From the cell containing the given text, extract its center point as [X, Y] coordinate. 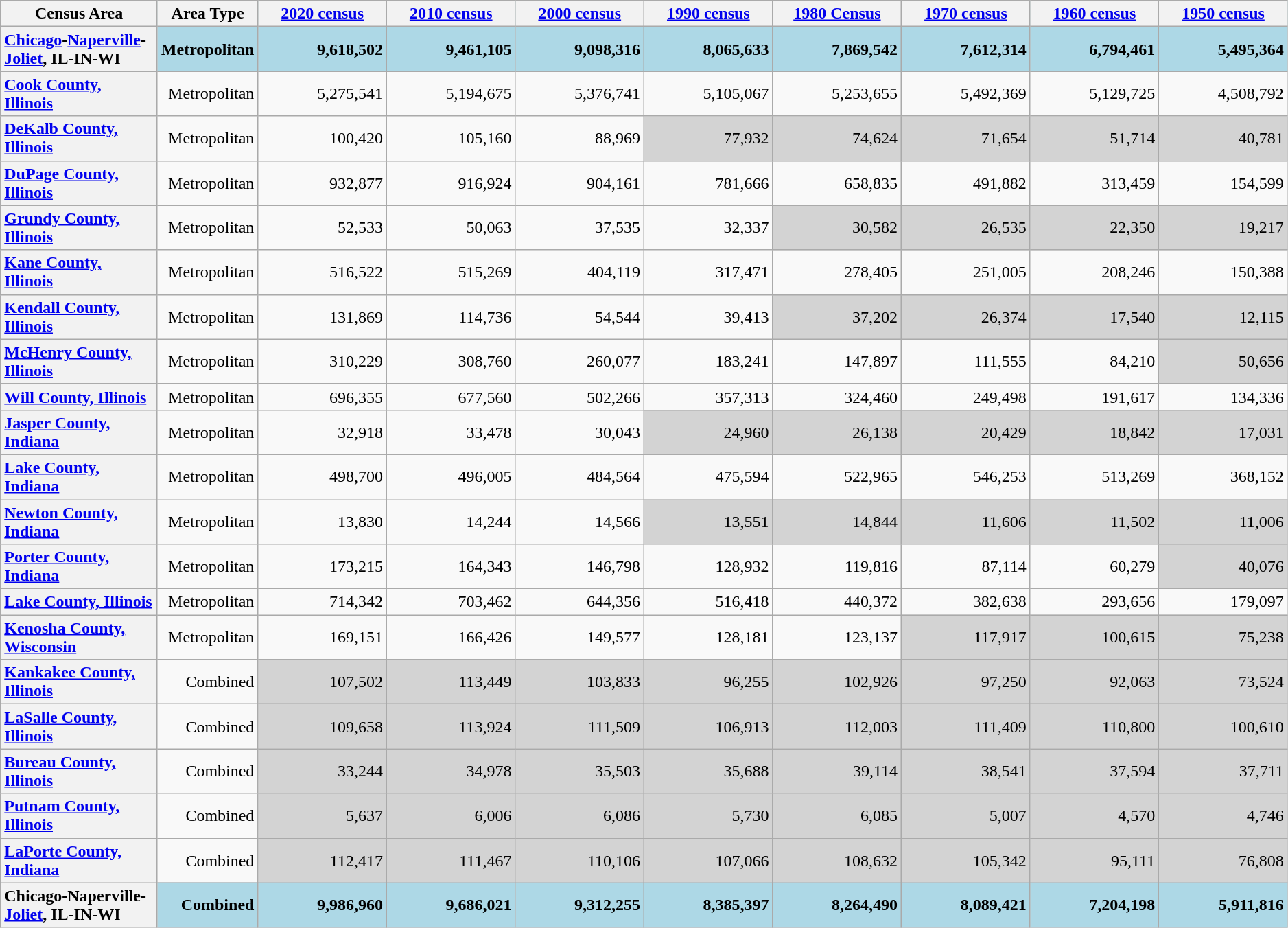
Kane County, Illinois [80, 272]
4,746 [1223, 815]
Census Area [80, 14]
Area Type [207, 14]
14,244 [451, 522]
6,085 [837, 815]
260,077 [580, 361]
100,610 [1223, 726]
516,418 [709, 602]
5,007 [966, 815]
123,137 [837, 637]
5,129,725 [1094, 93]
8,385,397 [709, 905]
278,405 [837, 272]
357,313 [709, 397]
644,356 [580, 602]
17,031 [1223, 432]
95,111 [1094, 861]
110,800 [1094, 726]
191,617 [1094, 397]
5,730 [709, 815]
904,161 [580, 183]
108,632 [837, 861]
916,924 [451, 183]
154,599 [1223, 183]
310,229 [323, 361]
7,204,198 [1094, 905]
1980 Census [837, 14]
131,869 [323, 317]
37,594 [1094, 772]
677,560 [451, 397]
164,343 [451, 567]
113,924 [451, 726]
9,098,316 [580, 49]
92,063 [1094, 682]
6,086 [580, 815]
14,566 [580, 522]
37,535 [580, 228]
5,637 [323, 815]
37,202 [837, 317]
5,495,364 [1223, 49]
714,342 [323, 602]
1970 census [966, 14]
114,736 [451, 317]
35,503 [580, 772]
33,244 [323, 772]
9,461,105 [451, 49]
7,869,542 [837, 49]
146,798 [580, 567]
111,467 [451, 861]
134,336 [1223, 397]
McHenry County, Illinois [80, 361]
317,471 [709, 272]
696,355 [323, 397]
4,570 [1094, 815]
Kenosha County, Wisconsin [80, 637]
117,917 [966, 637]
8,264,490 [837, 905]
13,551 [709, 522]
DuPage County, Illinois [80, 183]
368,152 [1223, 476]
9,312,255 [580, 905]
26,138 [837, 432]
Bureau County, Illinois [80, 772]
33,478 [451, 432]
Porter County, Indiana [80, 567]
11,606 [966, 522]
32,337 [709, 228]
249,498 [966, 397]
18,842 [1094, 432]
8,065,633 [709, 49]
54,544 [580, 317]
119,816 [837, 567]
77,932 [709, 139]
113,449 [451, 682]
39,114 [837, 772]
7,612,314 [966, 49]
20,429 [966, 432]
102,926 [837, 682]
Jasper County, Indiana [80, 432]
703,462 [451, 602]
484,564 [580, 476]
781,666 [709, 183]
12,115 [1223, 317]
26,374 [966, 317]
11,502 [1094, 522]
166,426 [451, 637]
112,003 [837, 726]
498,700 [323, 476]
9,686,021 [451, 905]
4,508,792 [1223, 93]
491,882 [966, 183]
111,509 [580, 726]
39,413 [709, 317]
658,835 [837, 183]
522,965 [837, 476]
8,089,421 [966, 905]
440,372 [837, 602]
105,160 [451, 139]
26,535 [966, 228]
173,215 [323, 567]
111,409 [966, 726]
5,275,541 [323, 93]
103,833 [580, 682]
100,615 [1094, 637]
1990 census [709, 14]
502,266 [580, 397]
6,006 [451, 815]
75,238 [1223, 637]
112,417 [323, 861]
107,502 [323, 682]
71,654 [966, 139]
5,105,067 [709, 93]
324,460 [837, 397]
DeKalb County, Illinois [80, 139]
73,524 [1223, 682]
128,932 [709, 567]
110,106 [580, 861]
5,376,741 [580, 93]
5,194,675 [451, 93]
19,217 [1223, 228]
149,577 [580, 637]
475,594 [709, 476]
38,541 [966, 772]
76,808 [1223, 861]
515,269 [451, 272]
LaSalle County, Illinois [80, 726]
87,114 [966, 567]
308,760 [451, 361]
147,897 [837, 361]
37,711 [1223, 772]
546,253 [966, 476]
2010 census [451, 14]
5,253,655 [837, 93]
516,522 [323, 272]
50,063 [451, 228]
Will County, Illinois [80, 397]
30,043 [580, 432]
13,830 [323, 522]
32,918 [323, 432]
404,119 [580, 272]
5,911,816 [1223, 905]
84,210 [1094, 361]
513,269 [1094, 476]
34,978 [451, 772]
51,714 [1094, 139]
183,241 [709, 361]
5,492,369 [966, 93]
97,250 [966, 682]
Putnam County, Illinois [80, 815]
2020 census [323, 14]
Newton County, Indiana [80, 522]
14,844 [837, 522]
Grundy County, Illinois [80, 228]
6,794,461 [1094, 49]
74,624 [837, 139]
88,969 [580, 139]
208,246 [1094, 272]
251,005 [966, 272]
22,350 [1094, 228]
150,388 [1223, 272]
52,533 [323, 228]
9,986,960 [323, 905]
106,913 [709, 726]
313,459 [1094, 183]
Kankakee County, Illinois [80, 682]
932,877 [323, 183]
109,658 [323, 726]
40,781 [1223, 139]
35,688 [709, 772]
Lake County, Illinois [80, 602]
496,005 [451, 476]
96,255 [709, 682]
11,006 [1223, 522]
111,555 [966, 361]
9,618,502 [323, 49]
293,656 [1094, 602]
107,066 [709, 861]
Kendall County, Illinois [80, 317]
105,342 [966, 861]
169,151 [323, 637]
179,097 [1223, 602]
50,656 [1223, 361]
LaPorte County, Indiana [80, 861]
30,582 [837, 228]
60,279 [1094, 567]
Lake County, Indiana [80, 476]
1960 census [1094, 14]
128,181 [709, 637]
40,076 [1223, 567]
100,420 [323, 139]
382,638 [966, 602]
17,540 [1094, 317]
2000 census [580, 14]
1950 census [1223, 14]
24,960 [709, 432]
Cook County, Illinois [80, 93]
